Detect which cell encompasses the target text, then output its [X, Y] center coordinate. 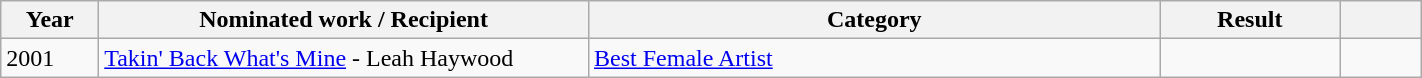
2001 [50, 58]
Nominated work / Recipient [344, 20]
Best Female Artist [874, 58]
Result [1250, 20]
Category [874, 20]
Takin' Back What's Mine - Leah Haywood [344, 58]
Year [50, 20]
